Extract the (X, Y) coordinate from the center of the cell holding the provided text.  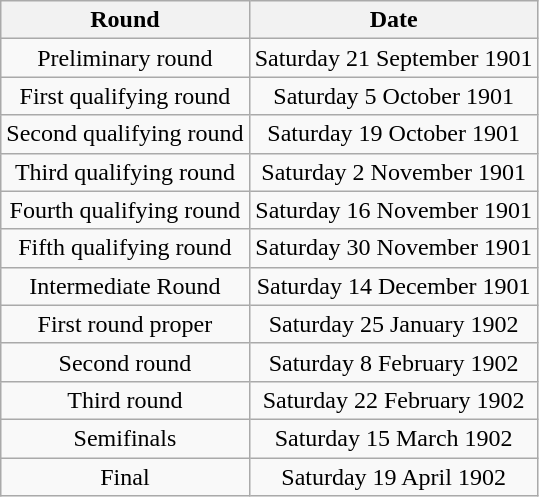
Saturday 5 October 1901 (394, 96)
Final (125, 477)
Saturday 25 January 1902 (394, 324)
Semifinals (125, 438)
Saturday 2 November 1901 (394, 172)
Intermediate Round (125, 286)
Saturday 30 November 1901 (394, 248)
Saturday 16 November 1901 (394, 210)
First round proper (125, 324)
Third qualifying round (125, 172)
Saturday 19 October 1901 (394, 134)
Saturday 19 April 1902 (394, 477)
Saturday 22 February 1902 (394, 400)
First qualifying round (125, 96)
Saturday 14 December 1901 (394, 286)
Date (394, 20)
Saturday 21 September 1901 (394, 58)
Fourth qualifying round (125, 210)
Third round (125, 400)
Second round (125, 362)
Saturday 15 March 1902 (394, 438)
Second qualifying round (125, 134)
Saturday 8 February 1902 (394, 362)
Fifth qualifying round (125, 248)
Preliminary round (125, 58)
Round (125, 20)
